Output the (X, Y) coordinate of the center of the cell containing the given text.  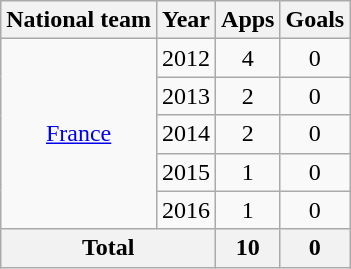
2014 (186, 134)
4 (248, 58)
Goals (315, 20)
2012 (186, 58)
Total (108, 248)
2016 (186, 210)
2015 (186, 172)
2013 (186, 96)
Year (186, 20)
10 (248, 248)
Apps (248, 20)
National team (79, 20)
France (79, 134)
